Search for the cell housing the specified text and yield its (X, Y) center coordinate. 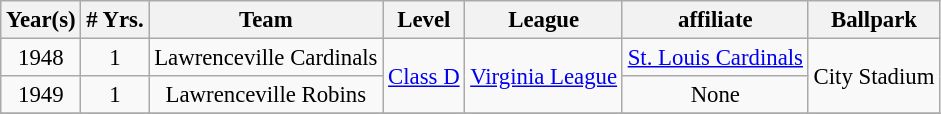
Team (266, 20)
League (544, 20)
Ballpark (874, 20)
St. Louis Cardinals (715, 58)
affiliate (715, 20)
Lawrenceville Robins (266, 95)
Class D (424, 76)
Year(s) (41, 20)
City Stadium (874, 76)
# Yrs. (115, 20)
Virginia League (544, 76)
None (715, 95)
Lawrenceville Cardinals (266, 58)
1948 (41, 58)
Level (424, 20)
1949 (41, 95)
